Identify which cell holds the provided text, then report its (x, y) central coordinate. 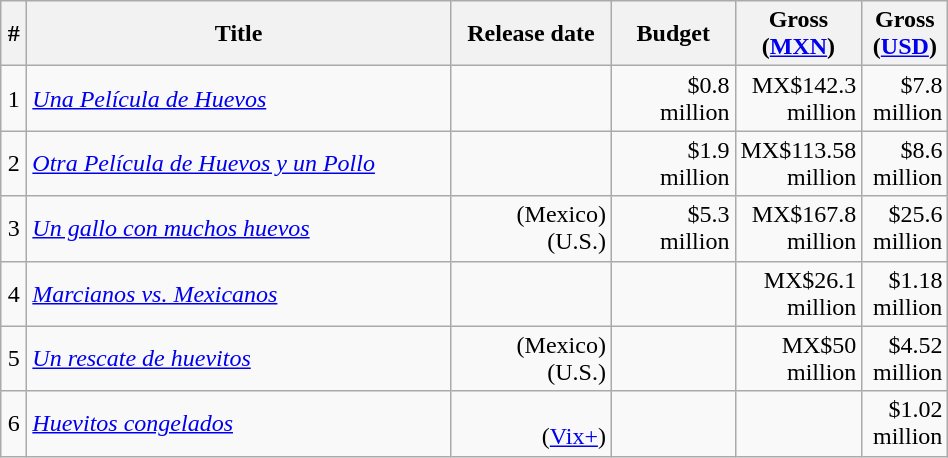
Gross (USD) (905, 34)
Un rescate de huevitos (239, 358)
Title (239, 34)
Un gallo con muchos huevos (239, 228)
Una Película de Huevos (239, 98)
4 (14, 294)
6 (14, 424)
$1.18 million (905, 294)
2 (14, 164)
Gross (MXN) (798, 34)
MX$26.1 million (798, 294)
$25.6 million (905, 228)
(Vix+) (530, 424)
Otra Película de Huevos y un Pollo (239, 164)
MX$142.3 million (798, 98)
# (14, 34)
Release date (530, 34)
MX$113.58 million (798, 164)
MX$167.8 million (798, 228)
$1.9 million (673, 164)
Marcianos vs. Mexicanos (239, 294)
1 (14, 98)
3 (14, 228)
$7.8 million (905, 98)
5 (14, 358)
Huevitos congelados (239, 424)
$4.52 million (905, 358)
Budget (673, 34)
$8.6 million (905, 164)
$1.02 million (905, 424)
$0.8 million (673, 98)
MX$50 million (798, 358)
$5.3 million (673, 228)
